Detect which cell encompasses the target text, then output its (X, Y) center coordinate. 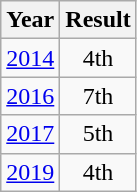
5th (98, 134)
Result (98, 20)
2016 (30, 96)
2019 (30, 172)
7th (98, 96)
2017 (30, 134)
2014 (30, 58)
Year (30, 20)
